Find where the given text appears and provide that cell's center as (X, Y) coordinate. 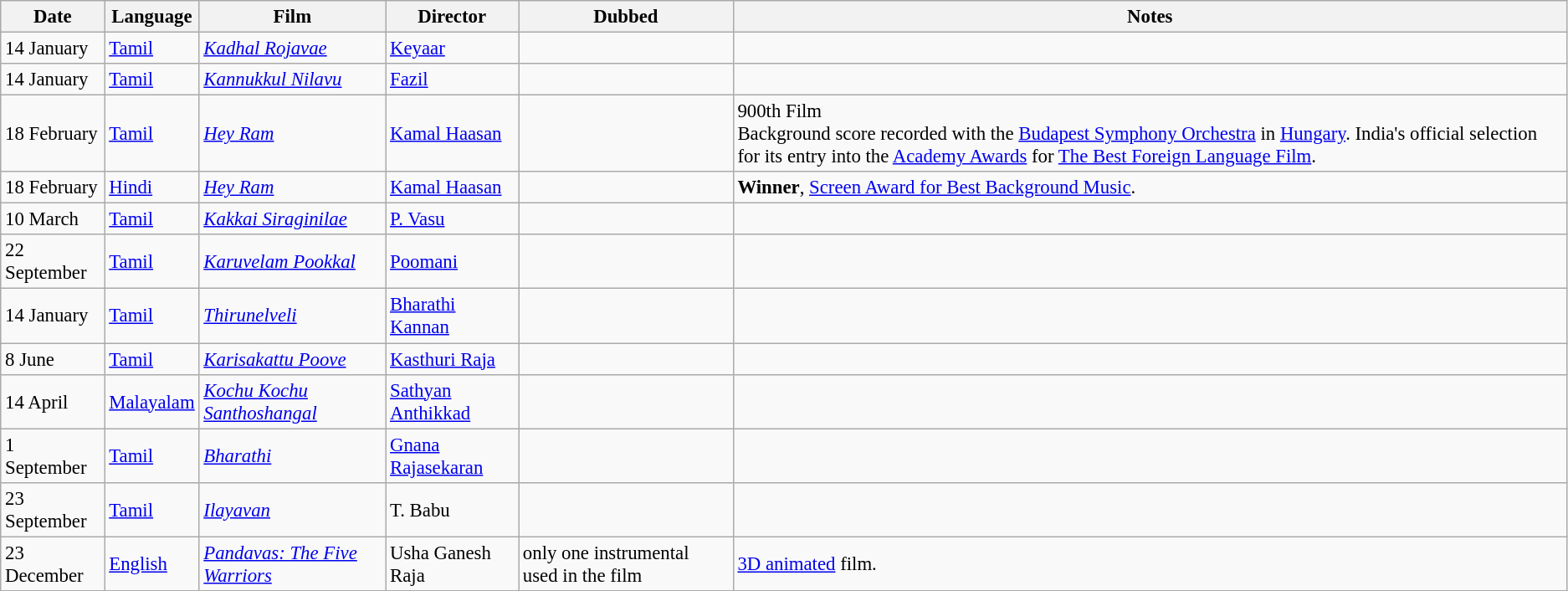
Fazil (452, 80)
Kasthuri Raja (452, 359)
Keyaar (452, 49)
Kakkai Siraginilae (293, 219)
1 September (53, 455)
Dubbed (626, 17)
Kannukkul Nilavu (293, 80)
Ilayavan (293, 509)
T. Babu (452, 509)
Date (53, 17)
Sathyan Anthikkad (452, 402)
10 March (53, 219)
8 June (53, 359)
Language (152, 17)
Kadhal Rojavae (293, 49)
Kochu Kochu Santhoshangal (293, 402)
Director (452, 17)
Bharathi Kannan (452, 316)
English (152, 564)
14 April (53, 402)
Usha Ganesh Raja (452, 564)
Film (293, 17)
Bharathi (293, 455)
only one instrumental used in the film (626, 564)
Gnana Rajasekaran (452, 455)
P. Vasu (452, 219)
3D animated film. (1150, 564)
Winner, Screen Award for Best Background Music. (1150, 188)
Hindi (152, 188)
Karuvelam Pookkal (293, 261)
Karisakattu Poove (293, 359)
Malayalam (152, 402)
22 September (53, 261)
23 December (53, 564)
Thirunelveli (293, 316)
Poomani (452, 261)
Notes (1150, 17)
23 September (53, 509)
Pandavas: The Five Warriors (293, 564)
